Provide the (X, Y) coordinate of the cell's center where the given text is located.  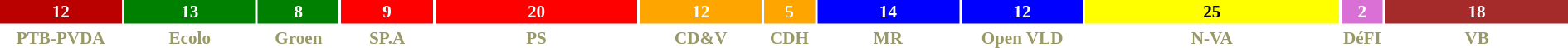
13 (189, 12)
2 (1362, 12)
9 (387, 12)
18 (1477, 12)
25 (1211, 12)
14 (888, 12)
5 (790, 12)
8 (299, 12)
20 (537, 12)
